Find where the given text appears and provide that cell's center as (X, Y) coordinate. 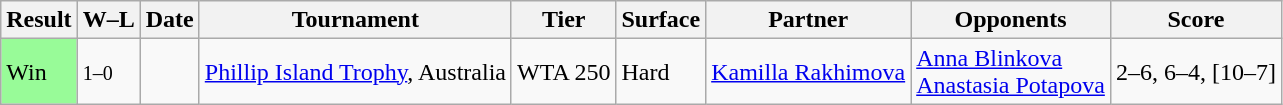
Score (1196, 20)
Surface (661, 20)
Tier (563, 20)
WTA 250 (563, 72)
1–0 (108, 72)
2–6, 6–4, [10–7] (1196, 72)
Opponents (1011, 20)
Kamilla Rakhimova (808, 72)
Hard (661, 72)
Result (39, 20)
Anna Blinkova Anastasia Potapova (1011, 72)
Win (39, 72)
W–L (108, 20)
Date (170, 20)
Partner (808, 20)
Phillip Island Trophy, Australia (355, 72)
Tournament (355, 20)
